Provide the (X, Y) coordinate of the cell's center where the given text is located.  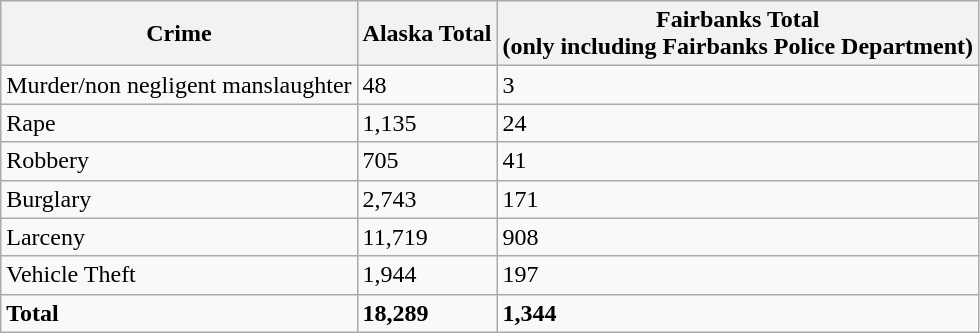
Alaska Total (427, 34)
Vehicle Theft (179, 275)
18,289 (427, 313)
3 (738, 85)
48 (427, 85)
Murder/non negligent manslaughter (179, 85)
Burglary (179, 199)
197 (738, 275)
11,719 (427, 237)
1,135 (427, 123)
2,743 (427, 199)
Fairbanks Total(only including Fairbanks Police Department) (738, 34)
Total (179, 313)
Larceny (179, 237)
1,944 (427, 275)
1,344 (738, 313)
Robbery (179, 161)
908 (738, 237)
Rape (179, 123)
Crime (179, 34)
171 (738, 199)
41 (738, 161)
24 (738, 123)
705 (427, 161)
